Scan for the cell matching the given text and deliver its [X, Y] coordinate at center. 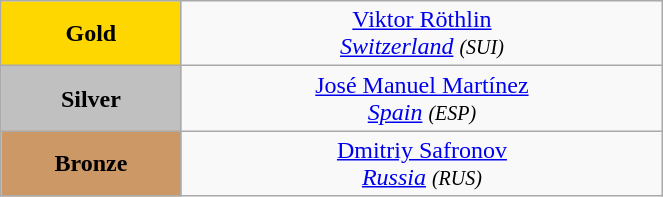
Gold [91, 34]
José Manuel MartínezSpain (ESP) [422, 98]
Bronze [91, 164]
Silver [91, 98]
Dmitriy SafronovRussia (RUS) [422, 164]
Viktor RöthlinSwitzerland (SUI) [422, 34]
